Extract the (x, y) coordinate from the center of the cell holding the provided text.  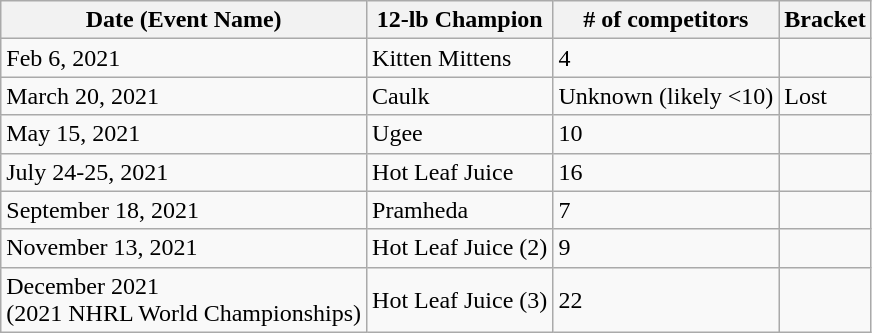
May 15, 2021 (184, 134)
Hot Leaf Juice (2) (460, 248)
Pramheda (460, 210)
Bracket (825, 20)
Kitten Mittens (460, 58)
16 (666, 172)
December 2021(2021 NHRL World Championships) (184, 300)
Lost (825, 96)
10 (666, 134)
22 (666, 300)
Date (Event Name) (184, 20)
7 (666, 210)
# of competitors (666, 20)
Hot Leaf Juice (460, 172)
Feb 6, 2021 (184, 58)
Hot Leaf Juice (3) (460, 300)
September 18, 2021 (184, 210)
March 20, 2021 (184, 96)
Caulk (460, 96)
Unknown (likely <10) (666, 96)
12-lb Champion (460, 20)
July 24-25, 2021 (184, 172)
4 (666, 58)
Ugee (460, 134)
November 13, 2021 (184, 248)
9 (666, 248)
